Capture the cell that displays the provided text and extract its [x, y] central coordinate. 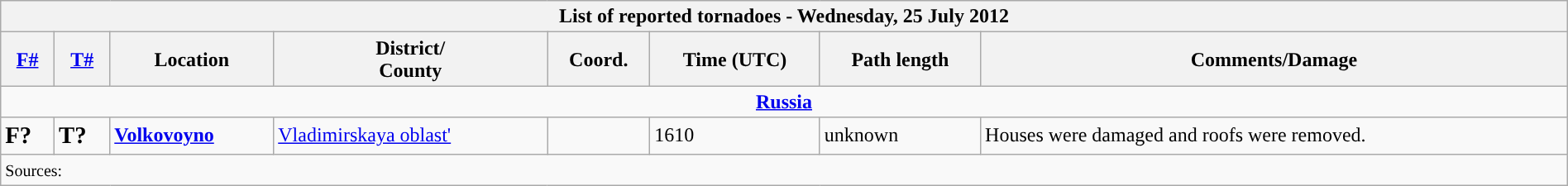
Comments/Damage [1274, 60]
T? [83, 136]
Time (UTC) [735, 60]
1610 [735, 136]
Path length [900, 60]
F? [28, 136]
Coord. [599, 60]
Russia [784, 102]
List of reported tornadoes - Wednesday, 25 July 2012 [784, 17]
F# [28, 60]
Vladimirskaya oblast' [410, 136]
Location [192, 60]
District/County [410, 60]
Houses were damaged and roofs were removed. [1274, 136]
unknown [900, 136]
Volkovoyno [192, 136]
Sources: [784, 169]
T# [83, 60]
